Pinpoint the cell where the given text exists, returning its (x, y) midpoint coordinate. 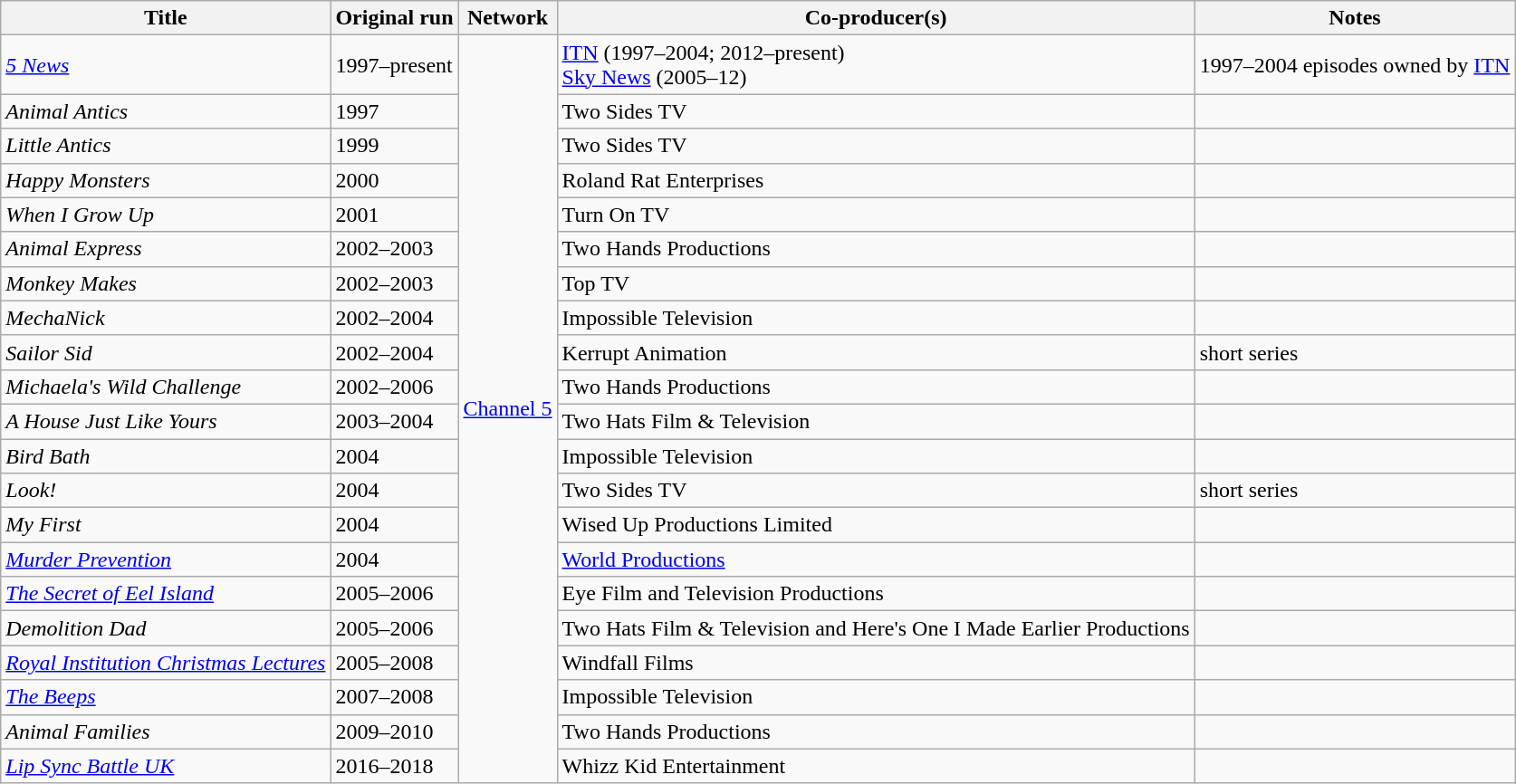
World Productions (876, 559)
My First (166, 525)
Two Hats Film & Television and Here's One I Made Earlier Productions (876, 628)
1997 (395, 111)
The Secret of Eel Island (166, 594)
2016–2018 (395, 766)
2001 (395, 215)
2007–2008 (395, 697)
2009–2010 (395, 731)
Wised Up Productions Limited (876, 525)
Animal Families (166, 731)
Little Antics (166, 146)
Look! (166, 491)
Co-producer(s) (876, 18)
Demolition Dad (166, 628)
2003–2004 (395, 421)
Animal Antics (166, 111)
Top TV (876, 283)
Monkey Makes (166, 283)
Network (507, 18)
Turn On TV (876, 215)
Murder Prevention (166, 559)
1997–present (395, 65)
Channel 5 (507, 409)
Windfall Films (876, 663)
Original run (395, 18)
5 News (166, 65)
Two Hats Film & Television (876, 421)
Royal Institution Christmas Lectures (166, 663)
ITN (1997–2004; 2012–present)Sky News (2005–12) (876, 65)
2000 (395, 180)
Lip Sync Battle UK (166, 766)
2005–2008 (395, 663)
Eye Film and Television Productions (876, 594)
Kerrupt Animation (876, 352)
Sailor Sid (166, 352)
Michaela's Wild Challenge (166, 387)
Roland Rat Enterprises (876, 180)
1997–2004 episodes owned by ITN (1355, 65)
Notes (1355, 18)
A House Just Like Yours (166, 421)
2002–2006 (395, 387)
The Beeps (166, 697)
Bird Bath (166, 455)
Whizz Kid Entertainment (876, 766)
MechaNick (166, 318)
1999 (395, 146)
Title (166, 18)
When I Grow Up (166, 215)
Animal Express (166, 249)
Happy Monsters (166, 180)
